Find where the given text appears and provide that cell's center as [x, y] coordinate. 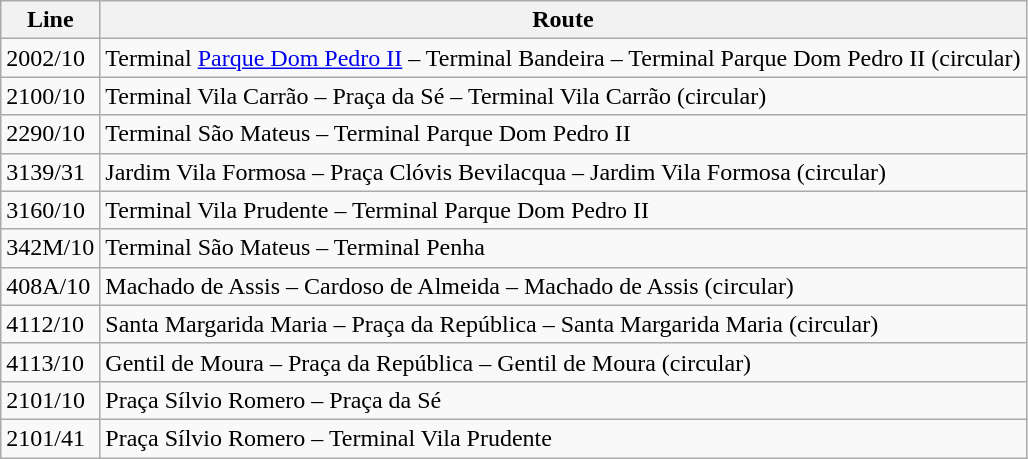
2101/10 [50, 400]
Terminal São Mateus – Terminal Penha [563, 248]
Machado de Assis – Cardoso de Almeida – Machado de Assis (circular) [563, 286]
3139/31 [50, 172]
Terminal Parque Dom Pedro II – Terminal Bandeira – Terminal Parque Dom Pedro II (circular) [563, 58]
Terminal São Mateus – Terminal Parque Dom Pedro II [563, 134]
3160/10 [50, 210]
Jardim Vila Formosa – Praça Clóvis Bevilacqua – Jardim Vila Formosa (circular) [563, 172]
Santa Margarida Maria – Praça da República – Santa Margarida Maria (circular) [563, 324]
Praça Sílvio Romero – Terminal Vila Prudente [563, 438]
Gentil de Moura – Praça da República – Gentil de Moura (circular) [563, 362]
342M/10 [50, 248]
4113/10 [50, 362]
4112/10 [50, 324]
2290/10 [50, 134]
2002/10 [50, 58]
Terminal Vila Carrão – Praça da Sé – Terminal Vila Carrão (circular) [563, 96]
Praça Sílvio Romero – Praça da Sé [563, 400]
408A/10 [50, 286]
2101/41 [50, 438]
Terminal Vila Prudente – Terminal Parque Dom Pedro II [563, 210]
2100/10 [50, 96]
Line [50, 20]
Route [563, 20]
